Output the (x, y) coordinate of the center of the cell containing the given text.  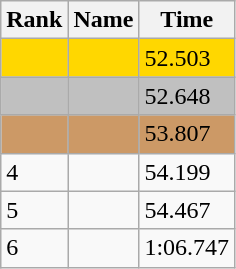
53.807 (187, 134)
Rank (34, 20)
1:06.747 (187, 248)
52.648 (187, 96)
54.199 (187, 172)
52.503 (187, 58)
4 (34, 172)
54.467 (187, 210)
Name (104, 20)
6 (34, 248)
Time (187, 20)
5 (34, 210)
